Output the (X, Y) coordinate of the center of the cell containing the given text.  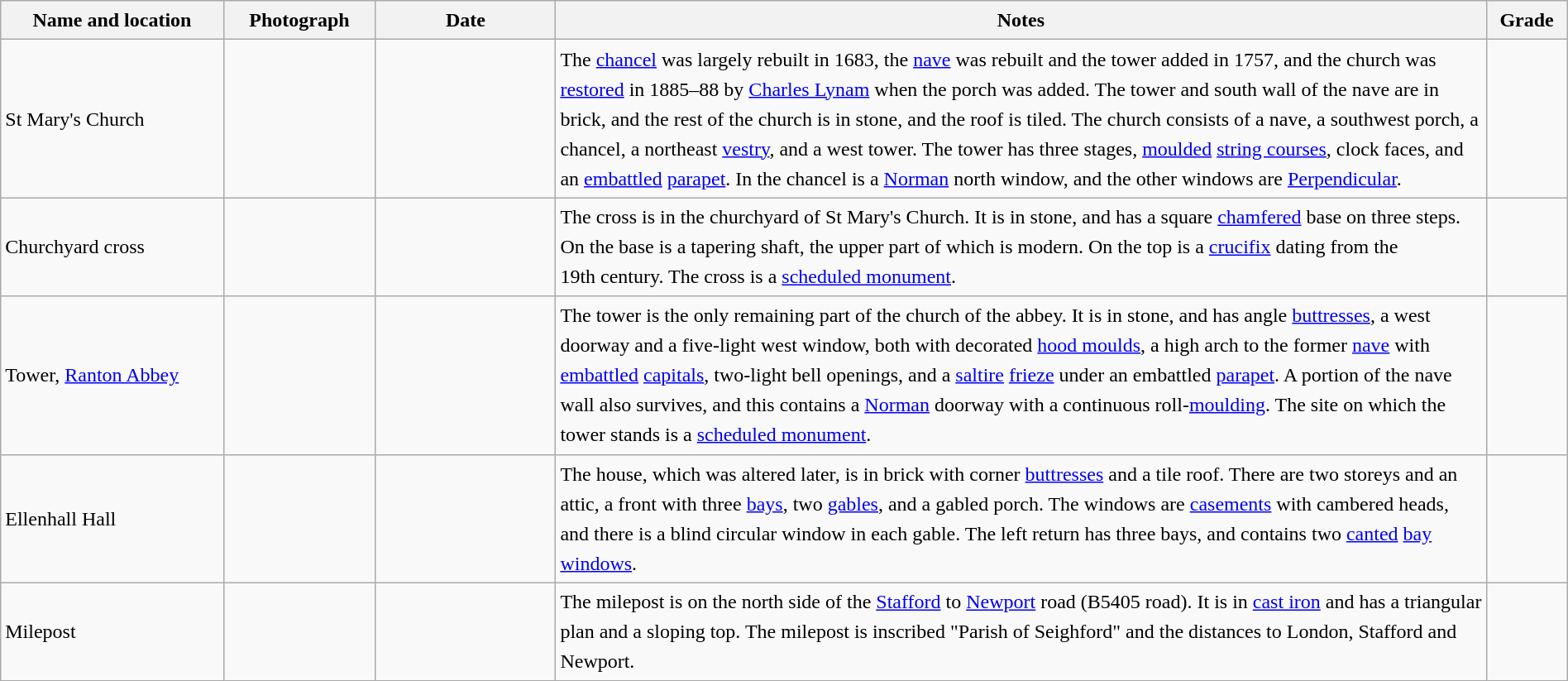
Milepost (112, 632)
Tower, Ranton Abbey (112, 376)
Date (466, 20)
Churchyard cross (112, 247)
Name and location (112, 20)
St Mary's Church (112, 119)
Notes (1021, 20)
Photograph (299, 20)
Ellenhall Hall (112, 518)
Grade (1527, 20)
